Pinpoint the cell where the given text exists, returning its (X, Y) midpoint coordinate. 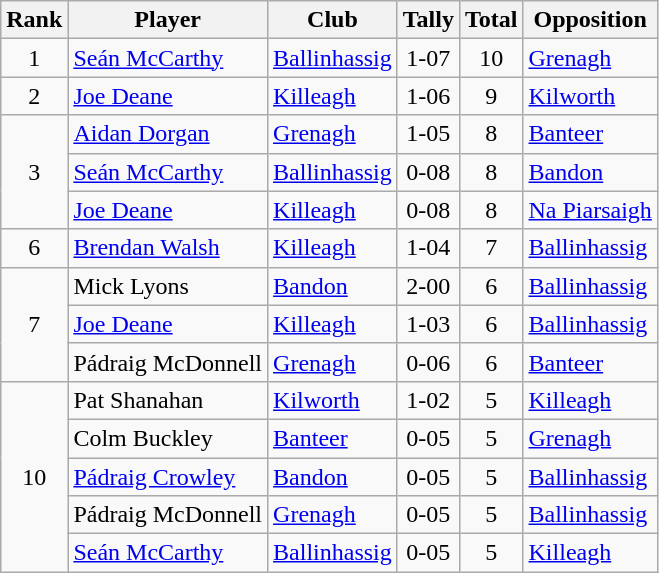
Colm Buckley (168, 438)
1-04 (428, 248)
1-05 (428, 134)
Brendan Walsh (168, 248)
0-06 (428, 362)
Total (491, 20)
1-06 (428, 96)
Club (333, 20)
Opposition (590, 20)
1-03 (428, 324)
Na Piarsaigh (590, 210)
Player (168, 20)
Pat Shanahan (168, 400)
Mick Lyons (168, 286)
2-00 (428, 286)
1-07 (428, 58)
Pádraig Crowley (168, 477)
1-02 (428, 400)
Aidan Dorgan (168, 134)
1 (34, 58)
Rank (34, 20)
Tally (428, 20)
9 (491, 96)
2 (34, 96)
3 (34, 172)
